Return the (x, y) coordinate for the center point of the cell that contains the specified text.  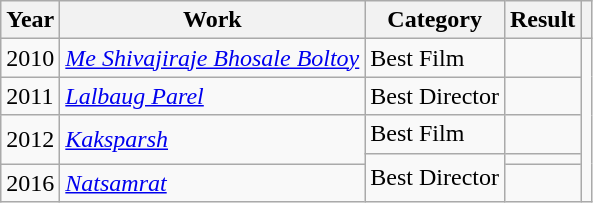
Year (30, 20)
Category (435, 20)
2011 (30, 96)
2010 (30, 58)
Kaksparsh (212, 140)
Me Shivajiraje Bhosale Boltoy (212, 58)
2016 (30, 183)
Natsamrat (212, 183)
Work (212, 20)
Result (542, 20)
2012 (30, 140)
Lalbaug Parel (212, 96)
